Return [x, y] of the center of cell containing provided text 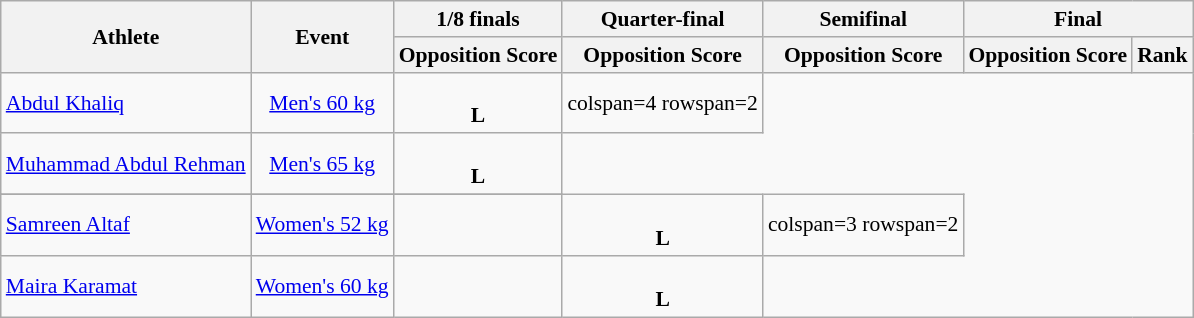
Women's 52 kg [322, 226]
Maira Karamat [126, 286]
colspan=3 rowspan=2 [864, 226]
Athlete [126, 36]
Men's 65 kg [322, 164]
1/8 finals [478, 19]
Women's 60 kg [322, 286]
colspan=4 rowspan=2 [662, 102]
Abdul Khaliq [126, 102]
Men's 60 kg [322, 102]
Muhammad Abdul Rehman [126, 164]
Final [1078, 19]
Event [322, 36]
Semifinal [864, 19]
Quarter-final [662, 19]
Rank [1162, 55]
Samreen Altaf [126, 226]
